For the text-containing cell, return its midpoint in (X, Y) coordinate format. 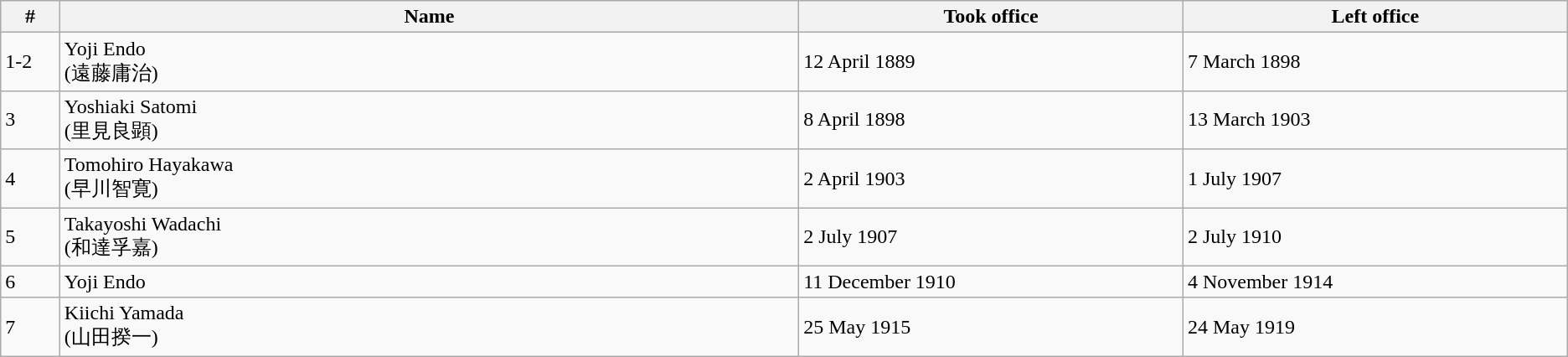
11 December 1910 (992, 282)
2 July 1907 (992, 237)
7 (30, 327)
24 May 1919 (1375, 327)
Kiichi Yamada(山田揆一) (429, 327)
4 (30, 178)
12 April 1889 (992, 62)
1 July 1907 (1375, 178)
Yoji Endo(遠藤庸治) (429, 62)
Yoji Endo (429, 282)
3 (30, 120)
Takayoshi Wadachi(和達孚嘉) (429, 237)
2 July 1910 (1375, 237)
Left office (1375, 17)
Yoshiaki Satomi(里見良顕) (429, 120)
6 (30, 282)
2 April 1903 (992, 178)
# (30, 17)
5 (30, 237)
8 April 1898 (992, 120)
1-2 (30, 62)
Name (429, 17)
7 March 1898 (1375, 62)
4 November 1914 (1375, 282)
Tomohiro Hayakawa(早川智寛) (429, 178)
Took office (992, 17)
25 May 1915 (992, 327)
13 March 1903 (1375, 120)
